Identify which cell holds the provided text, then report its [X, Y] central coordinate. 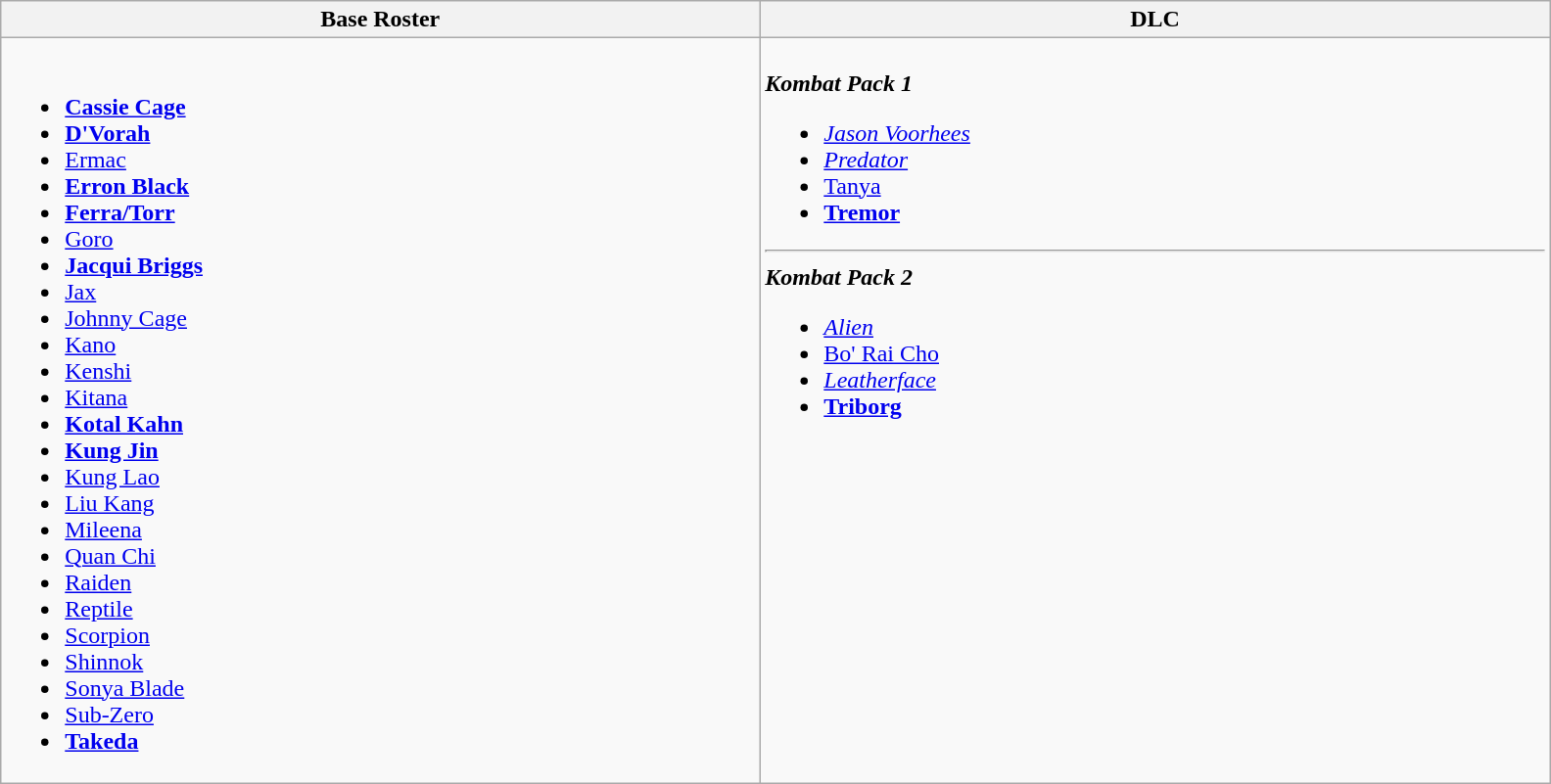
Kombat Pack 1Jason VoorheesPredatorTanyaTremor Kombat Pack 2AlienBo' Rai ChoLeatherfaceTriborg [1155, 411]
DLC [1155, 20]
Base Roster [380, 20]
